Search for the cell housing the specified text and yield its (x, y) center coordinate. 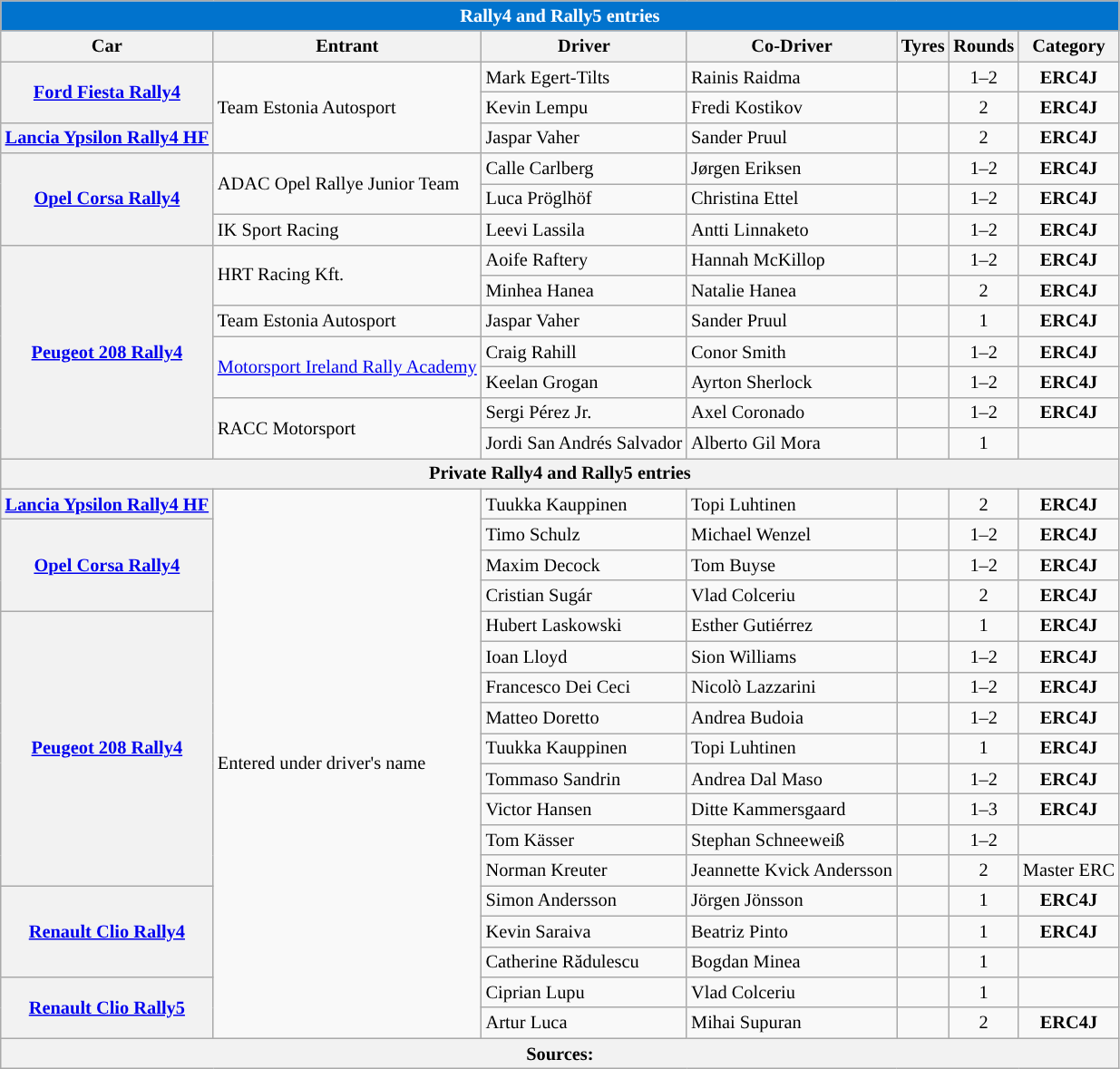
Jørgen Eriksen (792, 169)
Maxim Decock (584, 565)
Luca Pröglhöf (584, 199)
Axel Coronado (792, 413)
Hannah McKillop (792, 260)
Calle Carlberg (584, 169)
Renault Clio Rally4 (107, 930)
Antti Linnaketo (792, 229)
1–3 (983, 809)
Category (1068, 46)
Andrea Budoia (792, 717)
Ciprian Lupu (584, 992)
Matteo Doretto (584, 717)
Jeannette Kvick Andersson (792, 870)
Co-Driver (792, 46)
Esther Gutiérrez (792, 626)
Hubert Laskowski (584, 626)
Rally4 and Rally5 entries (560, 15)
Entered under driver's name (347, 763)
Private Rally4 and Rally5 entries (560, 473)
Aoife Raftery (584, 260)
Sources: (560, 1054)
RACC Motorsport (347, 428)
Andrea Dal Maso (792, 779)
Jörgen Jönsson (792, 900)
Artur Luca (584, 1023)
Jordi San Andrés Salvador (584, 443)
Tommaso Sandrin (584, 779)
Michael Wenzel (792, 534)
Motorsport Ireland Rally Academy (347, 366)
Rainis Raidma (792, 77)
Sion Williams (792, 656)
Tom Kässer (584, 840)
Francesco Dei Ceci (584, 687)
Beatriz Pinto (792, 931)
Mihai Supuran (792, 1023)
Fredi Kostikov (792, 107)
Entrant (347, 46)
IK Sport Racing (347, 229)
Mark Egert-Tilts (584, 77)
Timo Schulz (584, 534)
Simon Andersson (584, 900)
Norman Kreuter (584, 870)
Renault Clio Rally5 (107, 1006)
Catherine Rădulescu (584, 962)
Tom Buyse (792, 565)
Conor Smith (792, 352)
Bogdan Minea (792, 962)
Keelan Grogan (584, 382)
Kevin Saraiva (584, 931)
Stephan Schneeweiß (792, 840)
Master ERC (1068, 870)
Minhea Hanea (584, 290)
Ford Fiesta Rally4 (107, 92)
Leevi Lassila (584, 229)
Ayrton Sherlock (792, 382)
Ditte Kammersgaard (792, 809)
Ioan Lloyd (584, 656)
Rounds (983, 46)
HRT Racing Kft. (347, 276)
Cristian Sugár (584, 596)
Nicolò Lazzarini (792, 687)
Victor Hansen (584, 809)
Kevin Lempu (584, 107)
Alberto Gil Mora (792, 443)
Car (107, 46)
Craig Rahill (584, 352)
Christina Ettel (792, 199)
Natalie Hanea (792, 290)
ADAC Opel Rallye Junior Team (347, 183)
Driver (584, 46)
Sergi Pérez Jr. (584, 413)
Tyres (923, 46)
